For the text-containing cell, return its midpoint in [x, y] coordinate format. 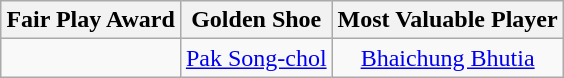
Most Valuable Player [448, 20]
Golden Shoe [256, 20]
Pak Song-chol [256, 58]
Bhaichung Bhutia [448, 58]
Fair Play Award [91, 20]
